Identify which cell holds the provided text, then report its (x, y) central coordinate. 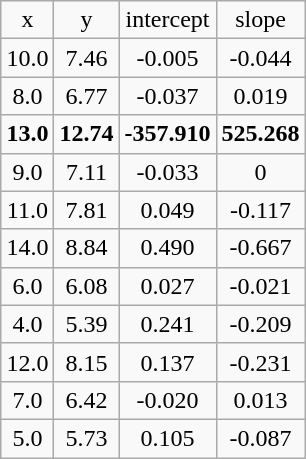
-0.005 (168, 58)
-0.231 (260, 362)
y (86, 20)
0.137 (168, 362)
-357.910 (168, 134)
8.15 (86, 362)
12.74 (86, 134)
intercept (168, 20)
-0.020 (168, 400)
-0.033 (168, 172)
7.81 (86, 210)
7.0 (28, 400)
8.84 (86, 248)
-0.037 (168, 96)
6.77 (86, 96)
0.049 (168, 210)
11.0 (28, 210)
-0.209 (260, 324)
6.08 (86, 286)
0.027 (168, 286)
0.490 (168, 248)
-0.117 (260, 210)
13.0 (28, 134)
0 (260, 172)
x (28, 20)
-0.044 (260, 58)
0.013 (260, 400)
5.39 (86, 324)
8.0 (28, 96)
525.268 (260, 134)
-0.021 (260, 286)
5.0 (28, 438)
10.0 (28, 58)
12.0 (28, 362)
9.0 (28, 172)
5.73 (86, 438)
7.11 (86, 172)
-0.087 (260, 438)
14.0 (28, 248)
0.019 (260, 96)
7.46 (86, 58)
6.0 (28, 286)
-0.667 (260, 248)
0.105 (168, 438)
6.42 (86, 400)
4.0 (28, 324)
slope (260, 20)
0.241 (168, 324)
